Identify which cell holds the provided text, then report its [x, y] central coordinate. 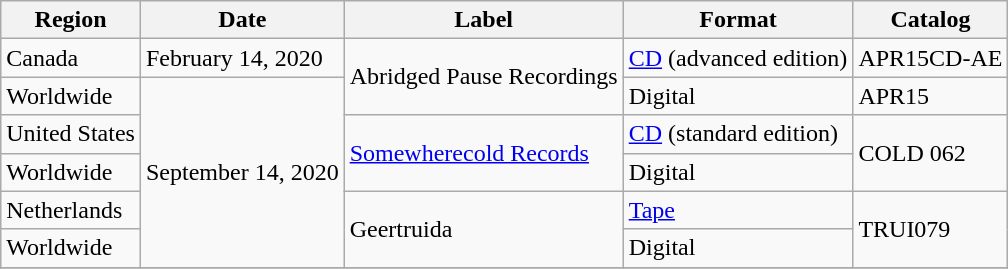
February 14, 2020 [242, 58]
Canada [71, 58]
TRUI079 [930, 229]
United States [71, 134]
Region [71, 20]
Format [738, 20]
APR15 [930, 96]
Label [484, 20]
Geertruida [484, 229]
Netherlands [71, 210]
Somewherecold Records [484, 153]
COLD 062 [930, 153]
September 14, 2020 [242, 172]
Tape [738, 210]
CD (advanced edition) [738, 58]
Abridged Pause Recordings [484, 77]
APR15CD-AE [930, 58]
Date [242, 20]
Catalog [930, 20]
CD (standard edition) [738, 134]
